From the cell containing the given text, extract its center point as (x, y) coordinate. 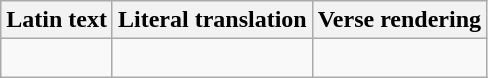
Verse rendering (399, 20)
Literal translation (212, 20)
Latin text (57, 20)
